Search for the cell housing the specified text and yield its (x, y) center coordinate. 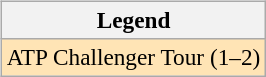
Legend (133, 20)
ATP Challenger Tour (1–2) (133, 57)
